Find where the given text appears and provide that cell's center as (x, y) coordinate. 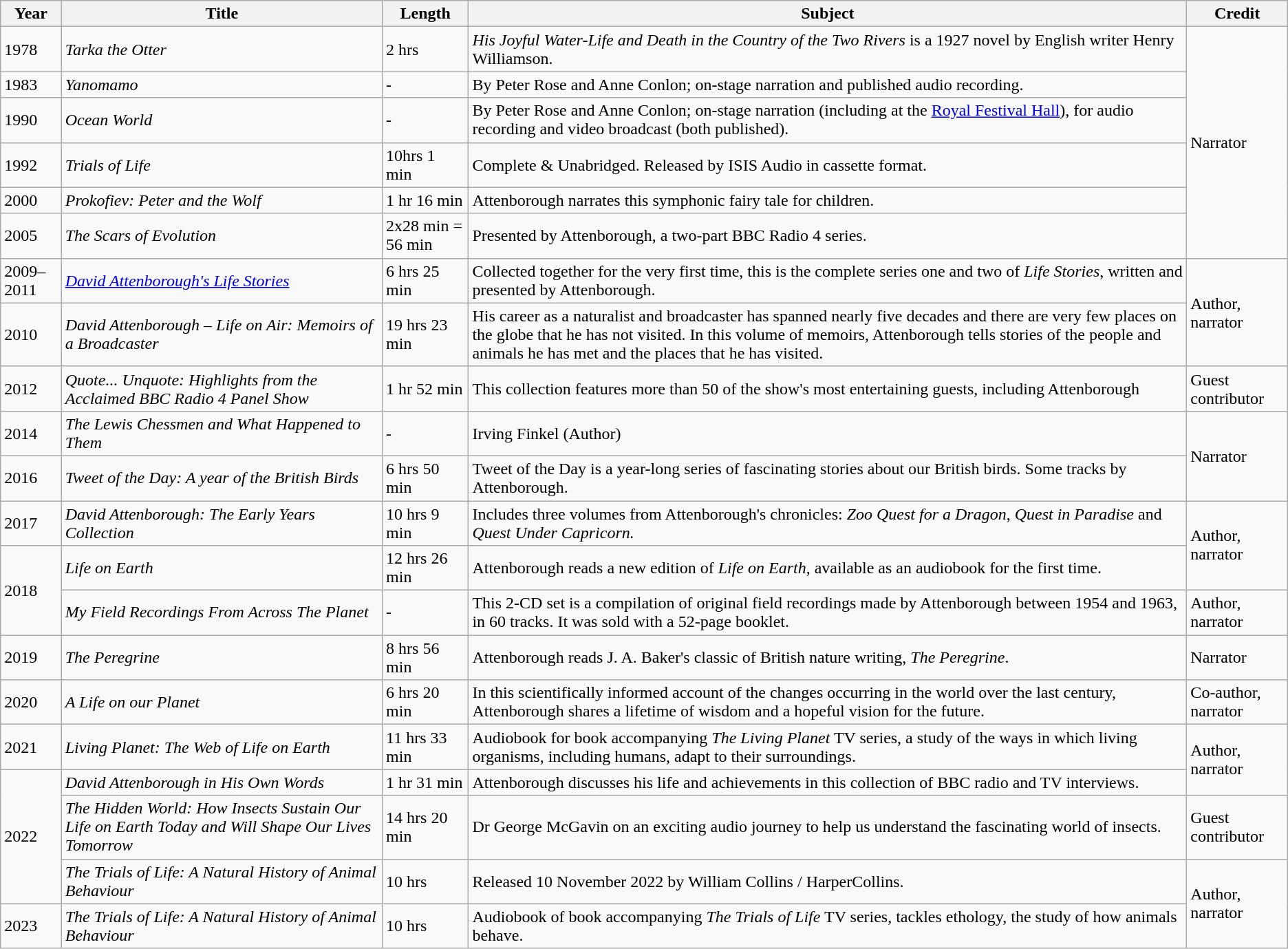
David Attenborough's Life Stories (222, 281)
2012 (31, 388)
2014 (31, 434)
The Lewis Chessmen and What Happened to Them (222, 434)
2017 (31, 523)
2016 (31, 478)
Attenborough narrates this symphonic fairy tale for children. (828, 200)
Complete & Unabridged. Released by ISIS Audio in cassette format. (828, 165)
Living Planet: The Web of Life on Earth (222, 747)
2x28 min = 56 min (425, 235)
1 hr 31 min (425, 782)
Irving Finkel (Author) (828, 434)
1 hr 52 min (425, 388)
Tarka the Otter (222, 50)
6 hrs 25 min (425, 281)
Trials of Life (222, 165)
This collection features more than 50 of the show's most entertaining guests, including Attenborough (828, 388)
Tweet of the Day: A year of the British Birds (222, 478)
1 hr 16 min (425, 200)
2023 (31, 926)
By Peter Rose and Anne Conlon; on-stage narration and published audio recording. (828, 85)
The Scars of Evolution (222, 235)
14 hrs 20 min (425, 827)
1978 (31, 50)
8 hrs 56 min (425, 658)
Year (31, 14)
10hrs 1 min (425, 165)
2018 (31, 590)
12 hrs 26 min (425, 568)
Length (425, 14)
The Hidden World: How Insects Sustain Our Life on Earth Today and Will Shape Our Lives Tomorrow (222, 827)
Presented by Attenborough, a two-part BBC Radio 4 series. (828, 235)
1990 (31, 120)
Co-author, narrator (1237, 702)
2020 (31, 702)
Life on Earth (222, 568)
Tweet of the Day is a year-long series of fascinating stories about our British birds. Some tracks by Attenborough. (828, 478)
11 hrs 33 min (425, 747)
Audiobook of book accompanying The Trials of Life TV series, tackles ethology, the study of how animals behave. (828, 926)
1992 (31, 165)
Yanomamo (222, 85)
The Peregrine (222, 658)
Attenborough reads J. A. Baker's classic of British nature writing, The Peregrine. (828, 658)
Prokofiev: Peter and the Wolf (222, 200)
19 hrs 23 min (425, 334)
2000 (31, 200)
Ocean World (222, 120)
Includes three volumes from Attenborough's chronicles: Zoo Quest for a Dragon, Quest in Paradise and Quest Under Capricorn. (828, 523)
Credit (1237, 14)
A Life on our Planet (222, 702)
Dr George McGavin on an exciting audio journey to help us understand the fascinating world of insects. (828, 827)
Attenborough reads a new edition of Life on Earth, available as an audiobook for the first time. (828, 568)
2009–2011 (31, 281)
Collected together for the very first time, this is the complete series one and two of Life Stories, written and presented by Attenborough. (828, 281)
By Peter Rose and Anne Conlon; on-stage narration (including at the Royal Festival Hall), for audio recording and video broadcast (both published). (828, 120)
Quote... Unquote: Highlights from the Acclaimed BBC Radio 4 Panel Show (222, 388)
1983 (31, 85)
2022 (31, 837)
David Attenborough in His Own Words (222, 782)
David Attenborough: The Early Years Collection (222, 523)
2005 (31, 235)
6 hrs 20 min (425, 702)
10 hrs 9 min (425, 523)
His Joyful Water-Life and Death in the Country of the Two Rivers is a 1927 novel by English writer Henry Williamson. (828, 50)
6 hrs 50 min (425, 478)
2 hrs (425, 50)
Attenborough discusses his life and achievements in this collection of BBC radio and TV interviews. (828, 782)
2021 (31, 747)
Subject (828, 14)
Title (222, 14)
2019 (31, 658)
David Attenborough – Life on Air: Memoirs of a Broadcaster (222, 334)
My Field Recordings From Across The Planet (222, 612)
2010 (31, 334)
Released 10 November 2022 by William Collins / HarperCollins. (828, 881)
